Detect which cell encompasses the target text, then output its (x, y) center coordinate. 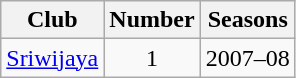
Seasons (248, 20)
Sriwijaya (52, 58)
Club (52, 20)
2007–08 (248, 58)
Number (152, 20)
1 (152, 58)
